Return (x, y) of the center of cell containing provided text 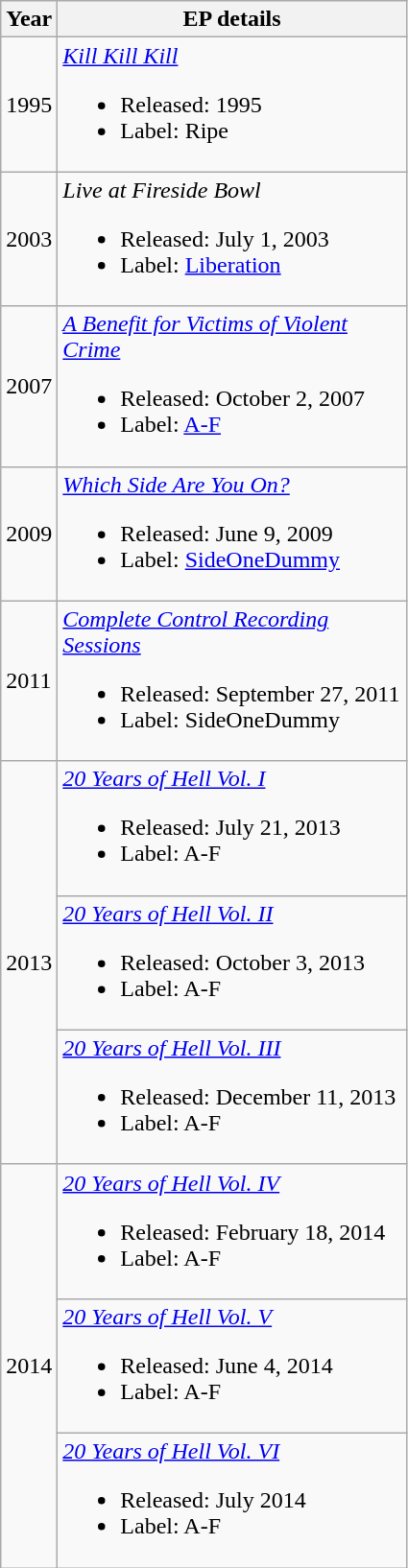
2007 (29, 386)
20 Years of Hell Vol. IIReleased: October 3, 2013Label: A-F (232, 962)
1995 (29, 105)
Complete Control Recording SessionsReleased: September 27, 2011Label: SideOneDummy (232, 681)
A Benefit for Victims of Violent CrimeReleased: October 2, 2007Label: A-F (232, 386)
20 Years of Hell Vol. IVReleased: February 18, 2014Label: A-F (232, 1231)
Kill Kill KillReleased: 1995Label: Ripe (232, 105)
2003 (29, 239)
Which Side Are You On?Released: June 9, 2009Label: SideOneDummy (232, 534)
20 Years of Hell Vol. IReleased: July 21, 2013Label: A-F (232, 828)
20 Years of Hell Vol. VIReleased: July 2014Label: A-F (232, 1500)
2013 (29, 962)
Year (29, 19)
20 Years of Hell Vol. VReleased: June 4, 2014Label: A-F (232, 1366)
20 Years of Hell Vol. IIIReleased: December 11, 2013Label: A-F (232, 1097)
2011 (29, 681)
Live at Fireside BowlReleased: July 1, 2003Label: Liberation (232, 239)
2014 (29, 1366)
EP details (232, 19)
2009 (29, 534)
